Return the (x, y) coordinate for the center point of the cell that contains the specified text.  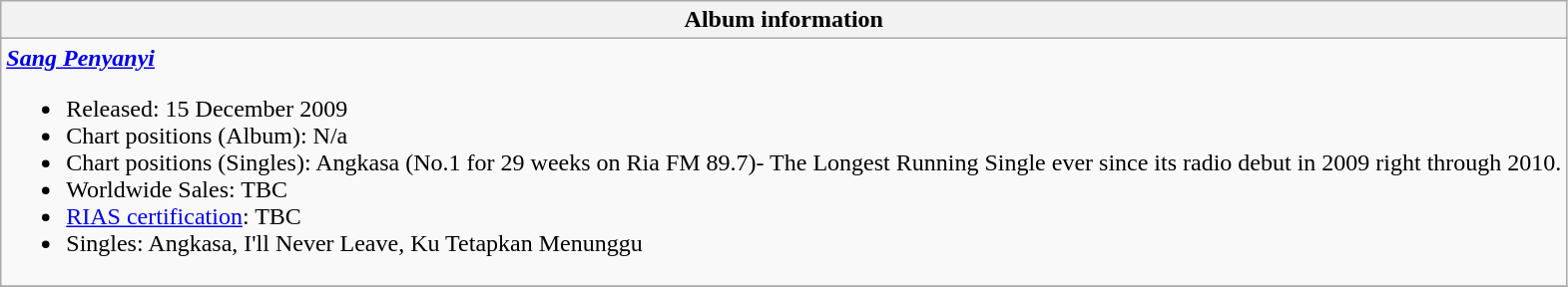
Album information (784, 20)
